Pinpoint the cell where the given text exists, returning its (X, Y) midpoint coordinate. 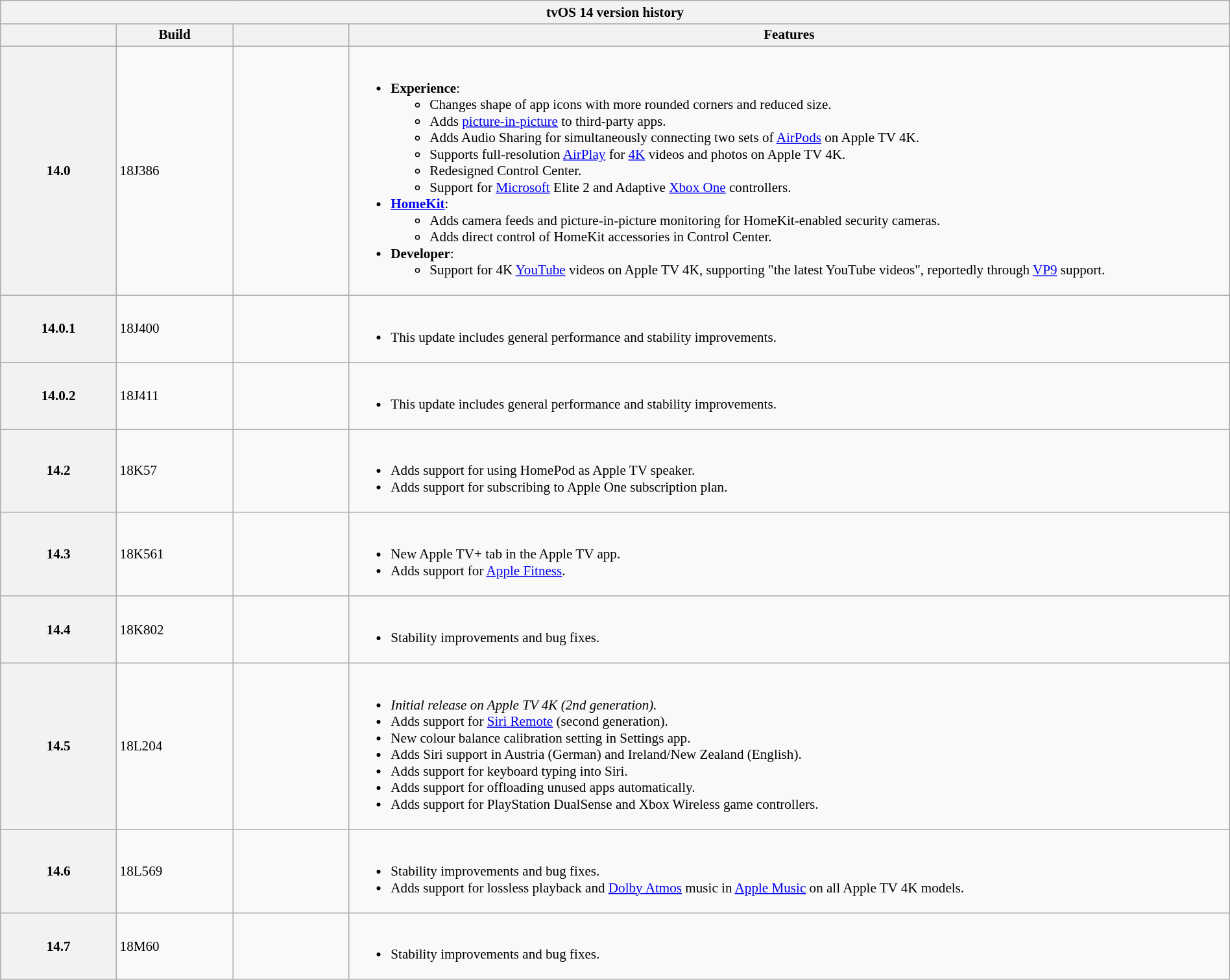
Features (789, 35)
18K561 (175, 554)
tvOS 14 version history (615, 12)
New Apple TV+ tab in the Apple TV app.Adds support for Apple Fitness. (789, 554)
14.6 (58, 870)
18J400 (175, 328)
14.0.1 (58, 328)
14.2 (58, 471)
18M60 (175, 946)
18L569 (175, 870)
Build (175, 35)
18K802 (175, 629)
Stability improvements and bug fixes.Adds support for lossless playback and Dolby Atmos music in Apple Music on all Apple TV 4K models. (789, 870)
14.5 (58, 746)
18J411 (175, 396)
14.0 (58, 171)
18K57 (175, 471)
Adds support for using HomePod as Apple TV speaker.Adds support for subscribing to Apple One subscription plan. (789, 471)
14.0.2 (58, 396)
18J386 (175, 171)
14.3 (58, 554)
18L204 (175, 746)
14.7 (58, 946)
14.4 (58, 629)
